Search for the cell housing the specified text and yield its [X, Y] center coordinate. 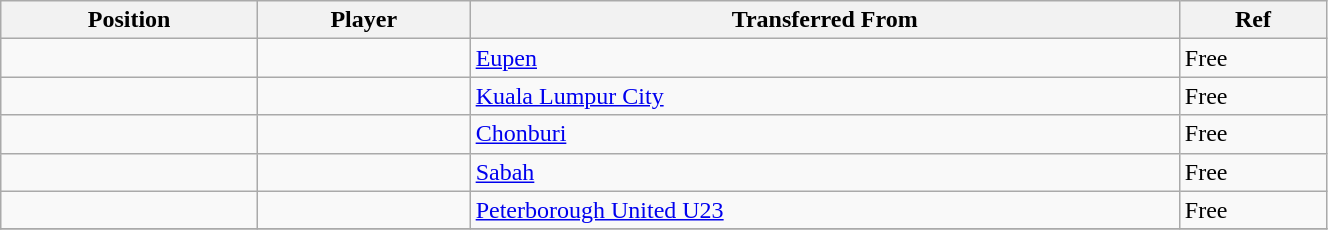
Kuala Lumpur City [824, 96]
Eupen [824, 58]
Ref [1252, 20]
Peterborough United U23 [824, 210]
Position [130, 20]
Sabah [824, 172]
Player [364, 20]
Transferred From [824, 20]
Chonburi [824, 134]
